Detect which cell encompasses the target text, then output its (x, y) center coordinate. 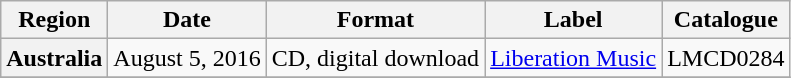
Date (187, 20)
Australia (54, 58)
Catalogue (726, 20)
Region (54, 20)
LMCD0284 (726, 58)
August 5, 2016 (187, 58)
Format (375, 20)
Label (574, 20)
CD, digital download (375, 58)
Liberation Music (574, 58)
